From the cell containing the given text, extract its center point as [X, Y] coordinate. 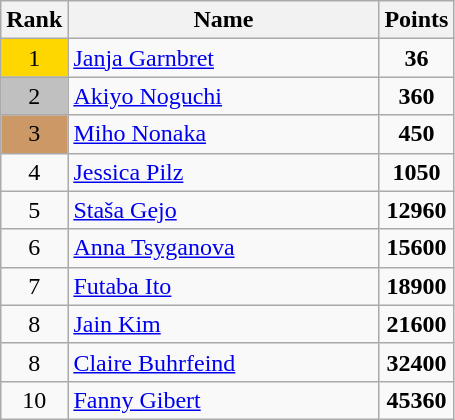
Fanny Gibert [224, 400]
7 [34, 286]
21600 [416, 324]
3 [34, 134]
2 [34, 96]
Points [416, 20]
18900 [416, 286]
4 [34, 172]
Futaba Ito [224, 286]
Rank [34, 20]
6 [34, 248]
12960 [416, 210]
Name [224, 20]
1050 [416, 172]
32400 [416, 362]
10 [34, 400]
1 [34, 58]
450 [416, 134]
Jain Kim [224, 324]
5 [34, 210]
Claire Buhrfeind [224, 362]
Jessica Pilz [224, 172]
Akiyo Noguchi [224, 96]
45360 [416, 400]
Anna Tsyganova [224, 248]
Staša Gejo [224, 210]
360 [416, 96]
Miho Nonaka [224, 134]
Janja Garnbret [224, 58]
15600 [416, 248]
36 [416, 58]
